Detect which cell encompasses the target text, then output its (x, y) center coordinate. 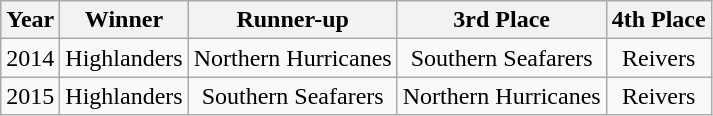
3rd Place (502, 20)
Winner (124, 20)
4th Place (658, 20)
Year (30, 20)
Runner-up (292, 20)
2015 (30, 96)
2014 (30, 58)
